Search for the cell housing the specified text and yield its (x, y) center coordinate. 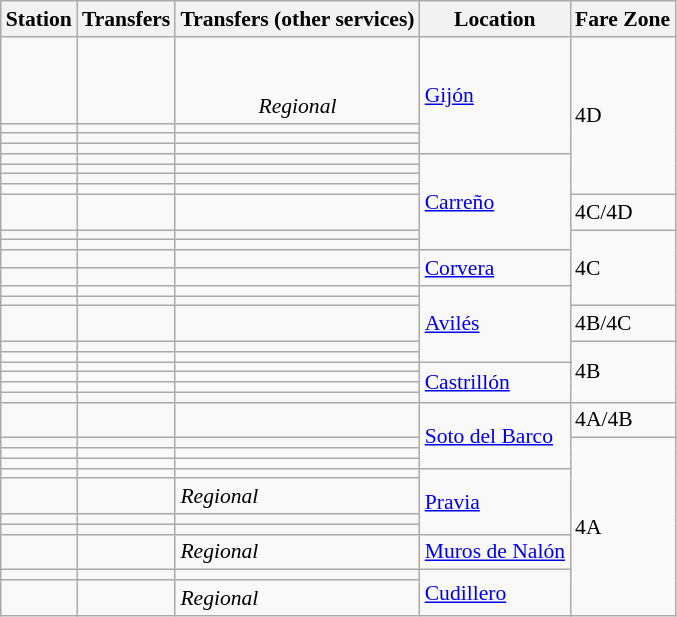
4A/4B (622, 420)
Pravia (495, 501)
4A (622, 527)
4C (622, 268)
4C/4D (622, 212)
4B/4C (622, 324)
Cudillero (495, 593)
Avilés (495, 324)
Muros de Nalón (495, 552)
Castrillón (495, 382)
Carreño (495, 202)
Gijón (495, 96)
4B (622, 372)
Soto del Barco (495, 435)
Transfers (other services) (297, 19)
Location (495, 19)
Fare Zone (622, 19)
Station (39, 19)
4D (622, 116)
Transfers (126, 19)
Corvera (495, 268)
